Extract the [X, Y] coordinate from the center of the cell holding the provided text.  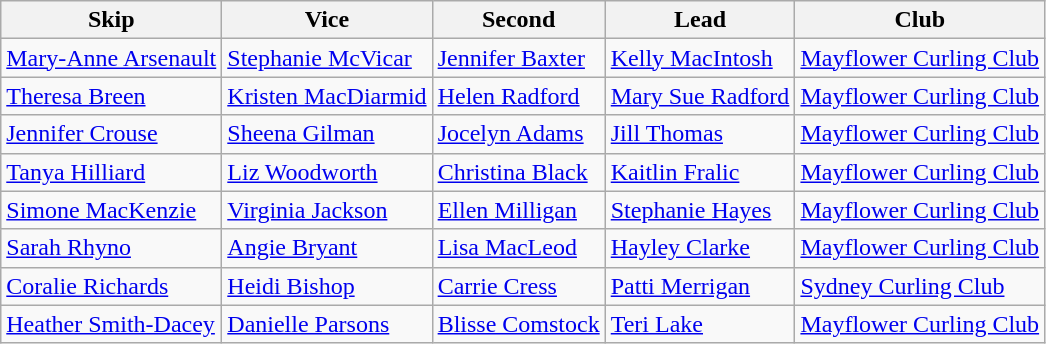
Coralie Richards [112, 286]
Mary-Anne Arsenault [112, 58]
Hayley Clarke [700, 248]
Ellen Milligan [518, 210]
Stephanie McVicar [327, 58]
Theresa Breen [112, 96]
Angie Bryant [327, 248]
Vice [327, 20]
Carrie Cress [518, 286]
Christina Black [518, 172]
Second [518, 20]
Jill Thomas [700, 134]
Lead [700, 20]
Mary Sue Radford [700, 96]
Blisse Comstock [518, 324]
Heather Smith-Dacey [112, 324]
Virginia Jackson [327, 210]
Stephanie Hayes [700, 210]
Helen Radford [518, 96]
Patti Merrigan [700, 286]
Lisa MacLeod [518, 248]
Skip [112, 20]
Teri Lake [700, 324]
Jocelyn Adams [518, 134]
Club [920, 20]
Kristen MacDiarmid [327, 96]
Tanya Hilliard [112, 172]
Sheena Gilman [327, 134]
Liz Woodworth [327, 172]
Sydney Curling Club [920, 286]
Heidi Bishop [327, 286]
Jennifer Baxter [518, 58]
Kelly MacIntosh [700, 58]
Sarah Rhyno [112, 248]
Danielle Parsons [327, 324]
Simone MacKenzie [112, 210]
Jennifer Crouse [112, 134]
Kaitlin Fralic [700, 172]
